Find where the given text appears and provide that cell's center as (X, Y) coordinate. 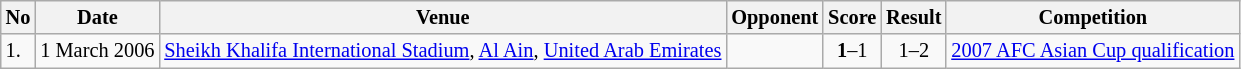
Competition (1092, 17)
1–1 (852, 51)
1 March 2006 (97, 51)
2007 AFC Asian Cup qualification (1092, 51)
Opponent (774, 17)
1. (18, 51)
Sheikh Khalifa International Stadium, Al Ain, United Arab Emirates (442, 51)
Score (852, 17)
Result (914, 17)
Date (97, 17)
Venue (442, 17)
No (18, 17)
1–2 (914, 51)
